Extract the [X, Y] coordinate from the center of the cell holding the provided text.  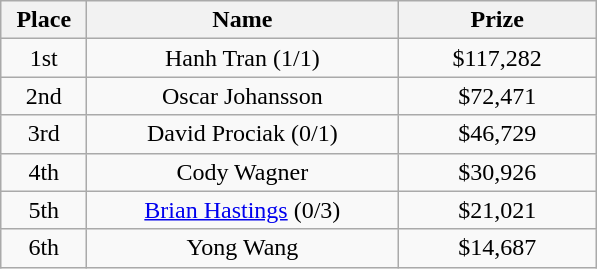
$46,729 [498, 134]
Name [242, 20]
Cody Wagner [242, 172]
2nd [44, 96]
Hanh Tran (1/1) [242, 58]
Place [44, 20]
1st [44, 58]
Brian Hastings (0/3) [242, 210]
3rd [44, 134]
$14,687 [498, 248]
$30,926 [498, 172]
Oscar Johansson [242, 96]
5th [44, 210]
$72,471 [498, 96]
David Prociak (0/1) [242, 134]
4th [44, 172]
$21,021 [498, 210]
6th [44, 248]
Prize [498, 20]
Yong Wang [242, 248]
$117,282 [498, 58]
